Return the (x, y) coordinate for the center point of the cell that contains the specified text.  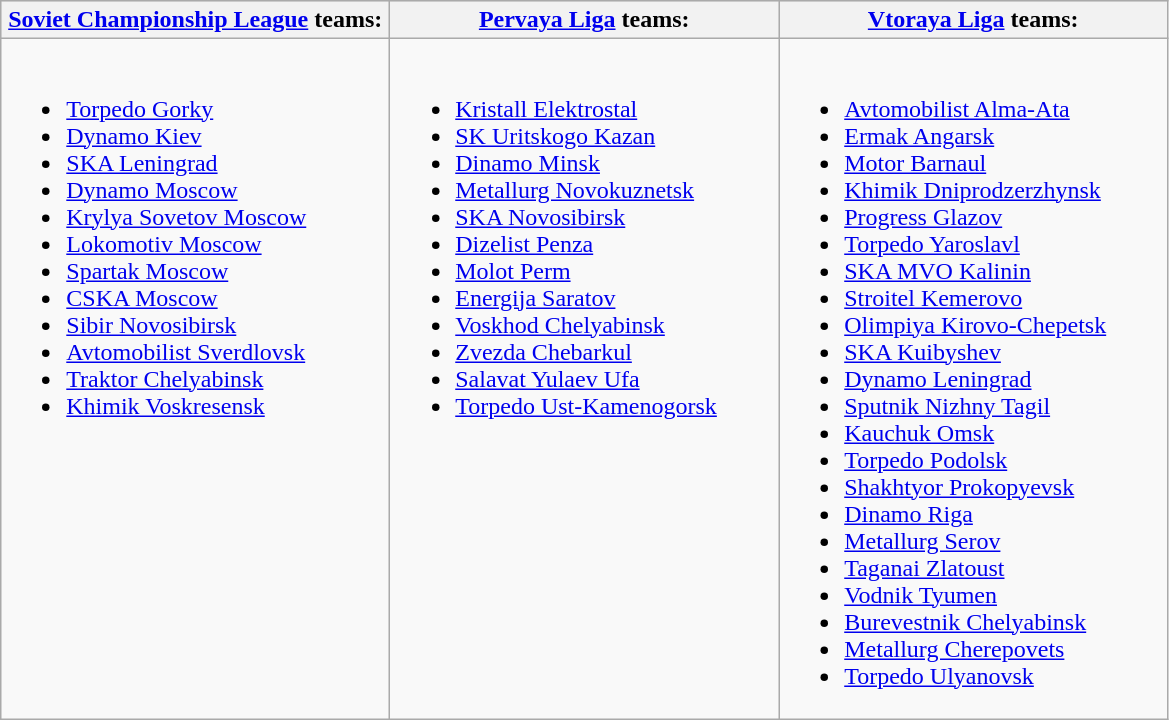
Pervaya Liga teams: (584, 20)
Vtoraya Liga teams: (974, 20)
Soviet Championship League teams: (196, 20)
